Scan for the cell matching the given text and deliver its [x, y] coordinate at center. 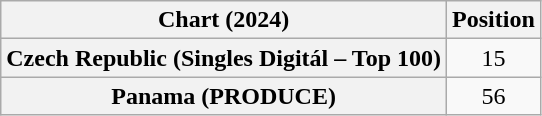
Czech Republic (Singles Digitál – Top 100) [224, 58]
Position [494, 20]
15 [494, 58]
Panama (PRODUCE) [224, 96]
56 [494, 96]
Chart (2024) [224, 20]
